From the cell containing the given text, extract its center point as [x, y] coordinate. 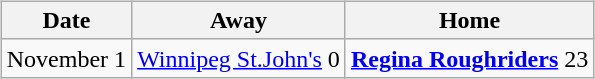
Date [66, 20]
November 1 [66, 58]
Home [469, 20]
Regina Roughriders 23 [469, 58]
Winnipeg St.John's 0 [239, 58]
Away [239, 20]
